Locate the cell with the specified text and output its (X, Y) center coordinate. 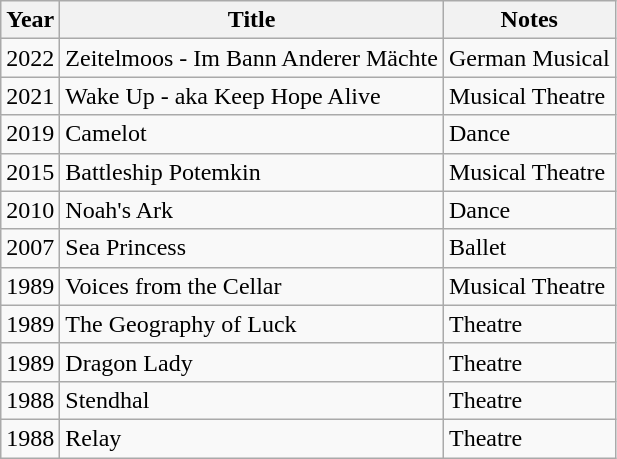
2015 (30, 172)
Relay (252, 438)
2022 (30, 58)
2021 (30, 96)
2019 (30, 134)
Zeitelmoos - Im Bann Anderer Mächte (252, 58)
The Geography of Luck (252, 324)
Sea Princess (252, 248)
German Musical (529, 58)
Notes (529, 20)
2007 (30, 248)
2010 (30, 210)
Year (30, 20)
Noah's Ark (252, 210)
Camelot (252, 134)
Wake Up - aka Keep Hope Alive (252, 96)
Voices from the Cellar (252, 286)
Stendhal (252, 400)
Ballet (529, 248)
Dragon Lady (252, 362)
Title (252, 20)
Battleship Potemkin (252, 172)
